Provide the [X, Y] coordinate of the cell's center where the given text is located.  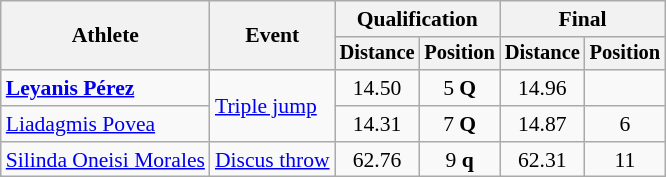
Qualification [418, 19]
14.50 [378, 88]
7 Q [459, 124]
Athlete [106, 36]
14.31 [378, 124]
5 Q [459, 88]
14.87 [542, 124]
Liadagmis Povea [106, 124]
Final [582, 19]
Leyanis Pérez [106, 88]
6 [625, 124]
14.96 [542, 88]
Event [272, 36]
Triple jump [272, 106]
